From the cell containing the given text, extract its center point as (X, Y) coordinate. 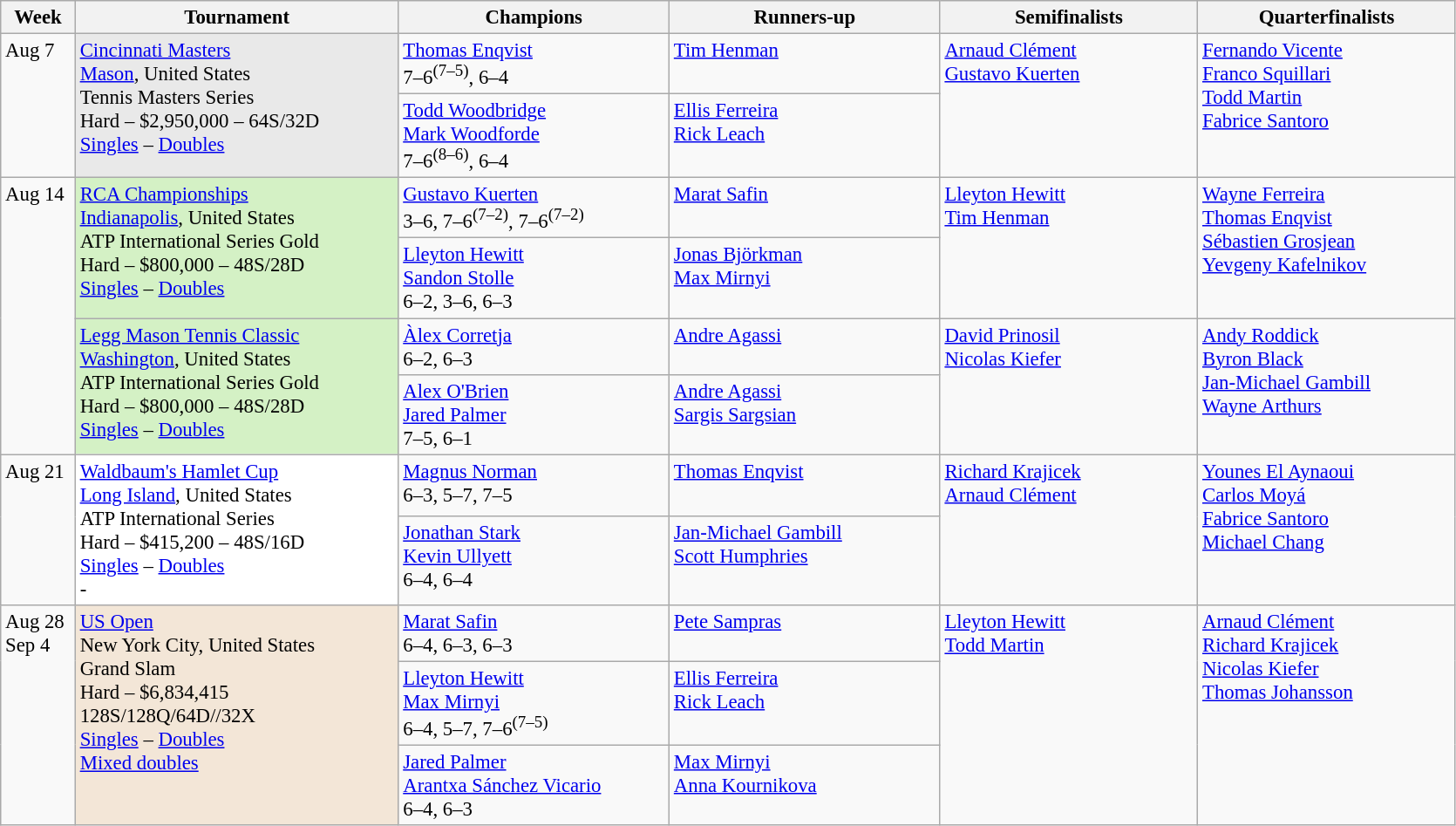
Andre Agassi (806, 347)
Arnaud Clément Richard Krajicek Nicolas Kiefer Thomas Johansson (1327, 714)
Quarterfinalists (1327, 17)
Runners-up (806, 17)
Thomas Enqvist (806, 485)
Tournament (237, 17)
Àlex Corretja6–2, 6–3 (534, 347)
Arnaud Clément Gustavo Kuerten (1069, 106)
US Open New York City, United StatesGrand SlamHard – $6,834,415128S/128Q/64D//32XSingles – Doubles Mixed doubles (237, 714)
Wayne Ferreira Thomas Enqvist Sébastien Grosjean Yevgeny Kafelnikov (1327, 248)
Thomas Enqvist7–6(7–5), 6–4 (534, 65)
Lleyton Hewitt Sandon Stolle6–2, 3–6, 6–3 (534, 278)
Lleyton Hewitt Todd Martin (1069, 714)
Pete Sampras (806, 633)
RCA Championships Indianapolis, United StatesATP International Series GoldHard – $800,000 – 48S/28DSingles – Doubles (237, 248)
David Prinosil Nicolas Kiefer (1069, 386)
Champions (534, 17)
Jan-Michael Gambill Scott Humphries (806, 560)
Marat Safin6–4, 6–3, 6–3 (534, 633)
Waldbaum's Hamlet Cup Long Island, United StatesATP International SeriesHard – $415,200 – 48S/16DSingles – Doubles - (237, 530)
Semifinalists (1069, 17)
Fernando Vicente Franco Squillari Todd Martin Fabrice Santoro (1327, 106)
Alex O'Brien Jared Palmer7–5, 6–1 (534, 414)
Gustavo Kuerten3–6, 7–6(7–2), 7–6(7–2) (534, 208)
Lleyton Hewitt Max Mirnyi6–4, 5–7, 7–6(7–5) (534, 703)
Andy Roddick Byron Black Jan-Michael Gambill Wayne Arthurs (1327, 386)
Lleyton Hewitt Tim Henman (1069, 248)
Tim Henman (806, 65)
Jonas Björkman Max Mirnyi (806, 278)
Cincinnati Masters Mason, United StatesTennis Masters SeriesHard – $2,950,000 – 64S/32DSingles – Doubles (237, 106)
Aug 21 (38, 530)
Legg Mason Tennis Classic Washington, United StatesATP International Series GoldHard – $800,000 – 48S/28DSingles – Doubles (237, 386)
Week (38, 17)
Jared Palmer Arantxa Sánchez Vicario6–4, 6–3 (534, 785)
Richard Krajicek Arnaud Clément (1069, 530)
Aug 28Sep 4 (38, 714)
Todd Woodbridge Mark Woodforde7–6(8–6), 6–4 (534, 136)
Marat Safin (806, 208)
Jonathan Stark Kevin Ullyett6–4, 6–4 (534, 560)
Magnus Norman6–3, 5–7, 7–5 (534, 485)
Aug 14 (38, 316)
Aug 7 (38, 106)
Younes El Aynaoui Carlos Moyá Fabrice Santoro Michael Chang (1327, 530)
Max Mirnyi Anna Kournikova (806, 785)
Andre Agassi Sargis Sargsian (806, 414)
